For the text-containing cell, return its midpoint in (x, y) coordinate format. 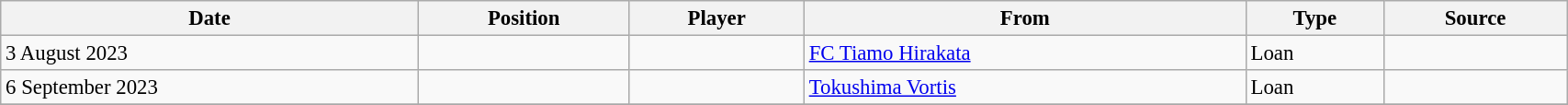
Player (716, 18)
Tokushima Vortis (1025, 87)
Type (1314, 18)
From (1025, 18)
Position (524, 18)
FC Tiamo Hirakata (1025, 53)
Source (1475, 18)
Date (209, 18)
6 September 2023 (209, 87)
3 August 2023 (209, 53)
